Pinpoint the cell where the given text exists, returning its (X, Y) midpoint coordinate. 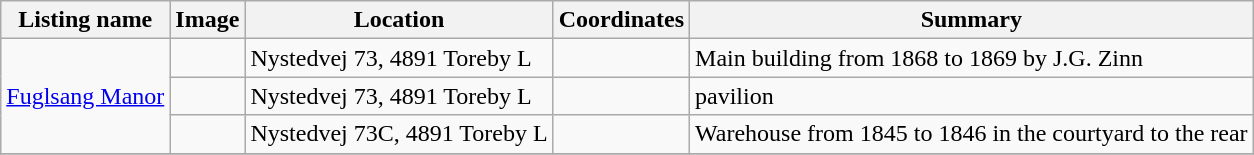
Main building from 1868 to 1869 by J.G. Zinn (972, 58)
Listing name (86, 20)
Coordinates (621, 20)
Nystedvej 73C, 4891 Toreby L (399, 134)
Warehouse from 1845 to 1846 in the courtyard to the rear (972, 134)
Fuglsang Manor (86, 96)
Location (399, 20)
Summary (972, 20)
Image (208, 20)
pavilion (972, 96)
